For the text-containing cell, return its midpoint in [X, Y] coordinate format. 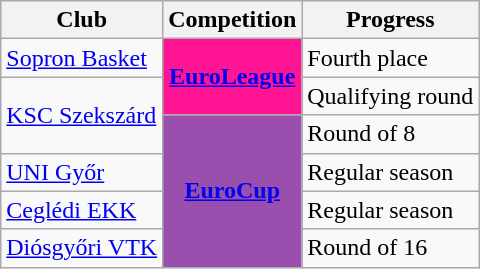
Qualifying round [390, 96]
Competition [232, 20]
Progress [390, 20]
KSC Szekszárd [82, 115]
Club [82, 20]
Round of 16 [390, 248]
Sopron Basket [82, 58]
Round of 8 [390, 134]
UNI Győr [82, 172]
EuroLeague [232, 77]
EuroCup [232, 191]
Diósgyőri VTK [82, 248]
Ceglédi EKK [82, 210]
Fourth place [390, 58]
